Return the [x, y] coordinate for the center point of the cell that contains the specified text.  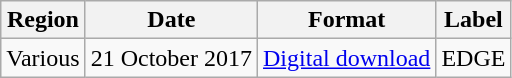
21 October 2017 [171, 58]
Various [43, 58]
Label [474, 20]
Format [347, 20]
Region [43, 20]
Date [171, 20]
EDGE [474, 58]
Digital download [347, 58]
